Output the [x, y] coordinate of the center of the cell containing the given text.  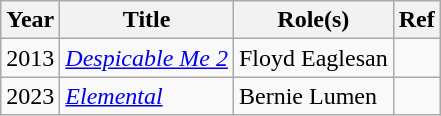
Title [147, 20]
Floyd Eaglesan [313, 58]
Ref [416, 20]
Bernie Lumen [313, 96]
2023 [30, 96]
Despicable Me 2 [147, 58]
2013 [30, 58]
Elemental [147, 96]
Year [30, 20]
Role(s) [313, 20]
